Extract the (X, Y) coordinate from the center of the cell holding the provided text.  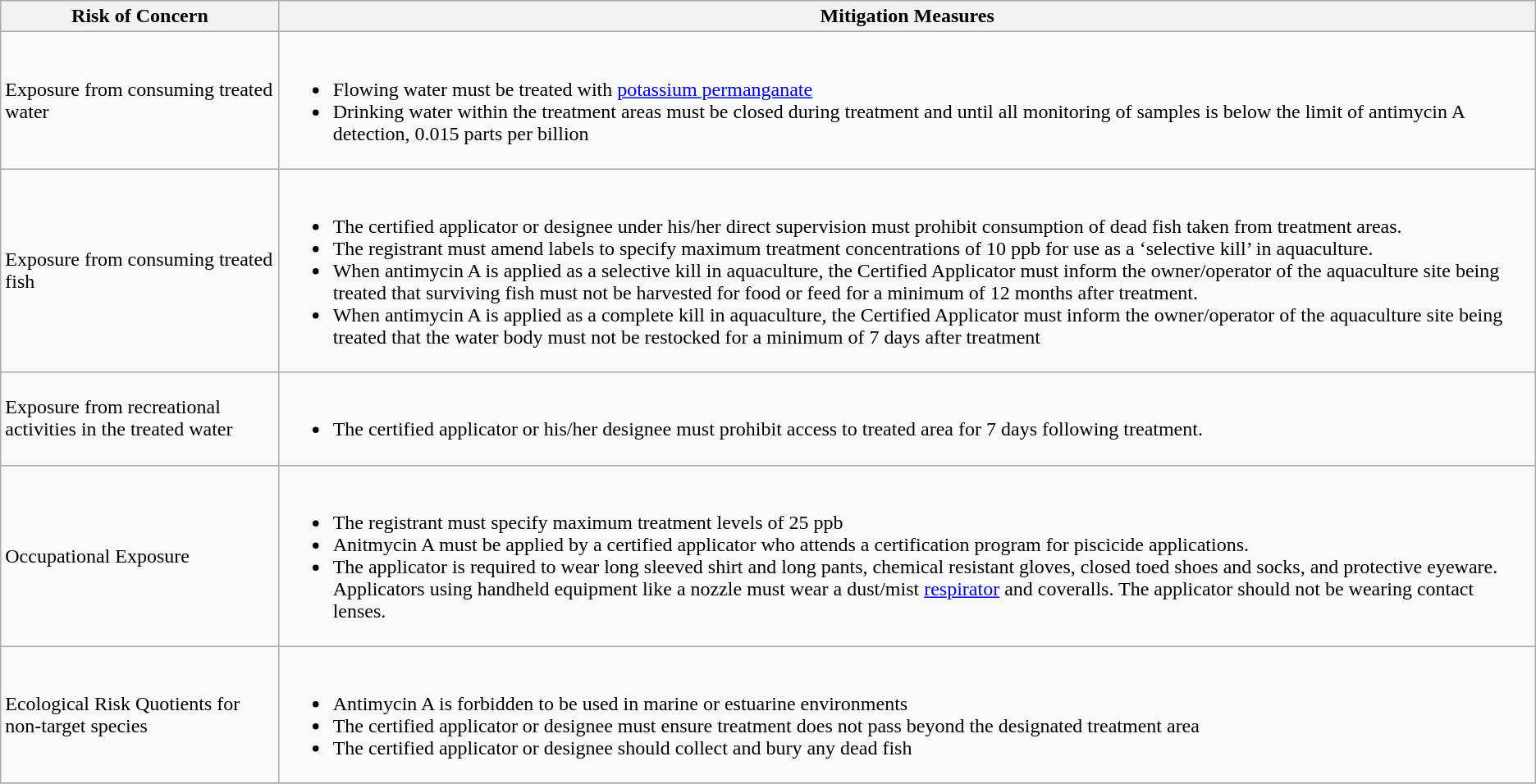
Exposure from consuming treated water (139, 100)
Occupational Exposure (139, 556)
The certified applicator or his/her designee must prohibit access to treated area for 7 days following treatment. (907, 418)
Exposure from consuming treated fish (139, 271)
Mitigation Measures (907, 16)
Risk of Concern (139, 16)
Exposure from recreational activities in the treated water (139, 418)
Ecological Risk Quotients for non-target species (139, 715)
